Provide the (x, y) coordinate of the cell's center where the given text is located.  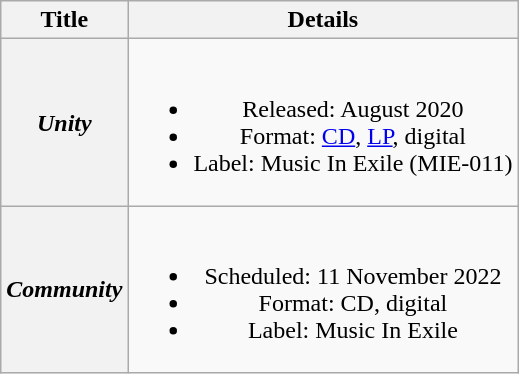
Released: August 2020Format: CD, LP, digitalLabel: Music In Exile (MIE-011) (323, 122)
Scheduled: 11 November 2022Format: CD, digitalLabel: Music In Exile (323, 290)
Title (64, 20)
Details (323, 20)
Community (64, 290)
Unity (64, 122)
